Return the [x, y] coordinate for the center point of the cell that contains the specified text.  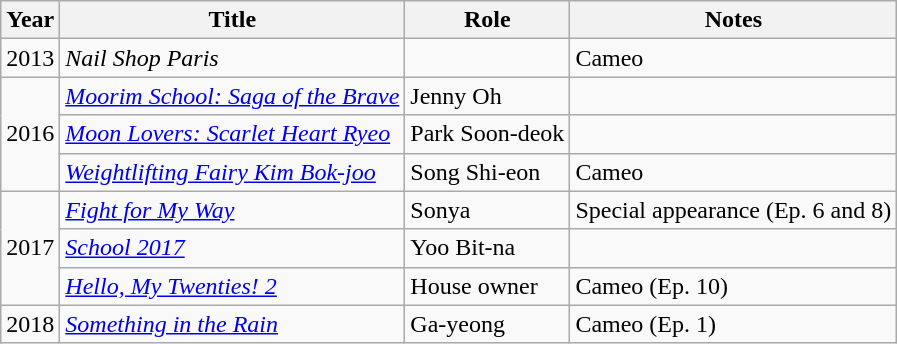
Fight for My Way [232, 210]
Special appearance (Ep. 6 and 8) [734, 210]
Something in the Rain [232, 324]
Moorim School: Saga of the Brave [232, 96]
Title [232, 20]
Cameo (Ep. 1) [734, 324]
Jenny Oh [488, 96]
2013 [30, 58]
Notes [734, 20]
Yoo Bit-na [488, 248]
Year [30, 20]
Hello, My Twenties! 2 [232, 286]
Nail Shop Paris [232, 58]
Park Soon-deok [488, 134]
Sonya [488, 210]
Ga-yeong [488, 324]
Song Shi-eon [488, 172]
2018 [30, 324]
2016 [30, 134]
House owner [488, 286]
Role [488, 20]
Moon Lovers: Scarlet Heart Ryeo [232, 134]
Weightlifting Fairy Kim Bok-joo [232, 172]
2017 [30, 248]
Cameo (Ep. 10) [734, 286]
School 2017 [232, 248]
